Locate the cell with the specified text and output its (x, y) center coordinate. 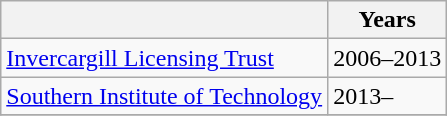
2013– (388, 96)
Southern Institute of Technology (164, 96)
Invercargill Licensing Trust (164, 58)
Years (388, 20)
2006–2013 (388, 58)
